For the text-containing cell, return its midpoint in [X, Y] coordinate format. 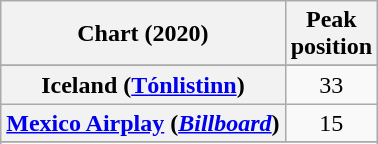
Peakposition [331, 34]
Mexico Airplay (Billboard) [143, 123]
Iceland (Tónlistinn) [143, 85]
Chart (2020) [143, 34]
33 [331, 85]
15 [331, 123]
